Return the [x, y] coordinate for the center point of the cell that contains the specified text.  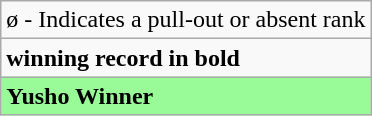
ø - Indicates a pull-out or absent rank [186, 20]
winning record in bold [186, 58]
Yusho Winner [186, 96]
